Return [x, y] of the center of cell containing provided text 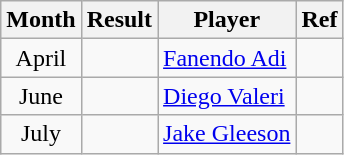
Diego Valeri [227, 96]
June [41, 96]
Result [119, 20]
Jake Gleeson [227, 134]
Month [41, 20]
July [41, 134]
Player [227, 20]
Fanendo Adi [227, 58]
Ref [320, 20]
April [41, 58]
